Find where the given text appears and provide that cell's center as [X, Y] coordinate. 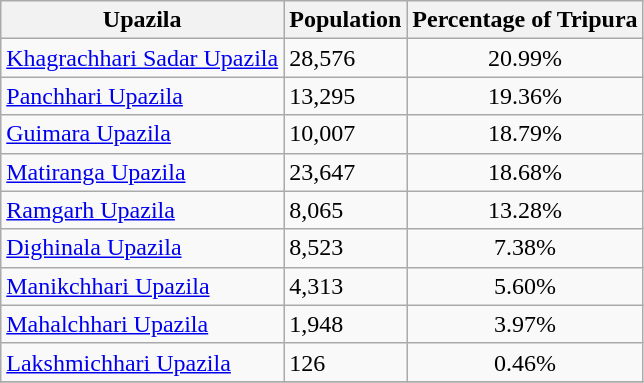
8,065 [346, 210]
5.60% [525, 286]
3.97% [525, 324]
23,647 [346, 172]
Mahalchhari Upazila [142, 324]
Matiranga Upazila [142, 172]
13.28% [525, 210]
Lakshmichhari Upazila [142, 362]
19.36% [525, 96]
4,313 [346, 286]
Panchhari Upazila [142, 96]
0.46% [525, 362]
Upazila [142, 20]
Dighinala Upazila [142, 248]
18.79% [525, 134]
8,523 [346, 248]
10,007 [346, 134]
Khagrachhari Sadar Upazila [142, 58]
1,948 [346, 324]
20.99% [525, 58]
13,295 [346, 96]
Ramgarh Upazila [142, 210]
18.68% [525, 172]
7.38% [525, 248]
126 [346, 362]
Population [346, 20]
Guimara Upazila [142, 134]
28,576 [346, 58]
Percentage of Tripura [525, 20]
Manikchhari Upazila [142, 286]
